Provide the (X, Y) coordinate of the cell's center where the given text is located.  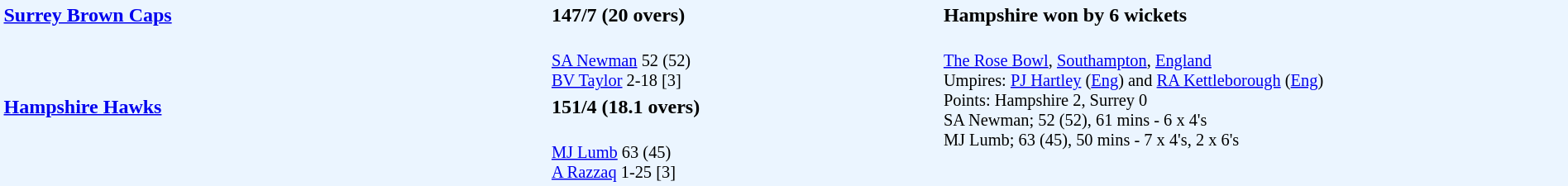
151/4 (18.1 overs) (744, 107)
MJ Lumb 63 (45) A Razzaq 1-25 [3] (744, 152)
Surrey Brown Caps (275, 47)
147/7 (20 overs) (744, 15)
Hampshire won by 6 wickets (1254, 15)
Hampshire Hawks (275, 139)
SA Newman 52 (52) BV Taylor 2-18 [3] (744, 61)
